Search for the cell housing the specified text and yield its (X, Y) center coordinate. 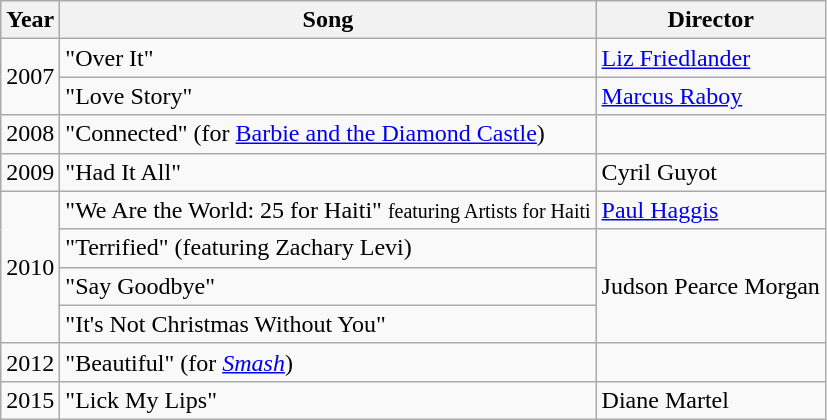
2012 (30, 362)
2015 (30, 400)
Song (328, 20)
Cyril Guyot (710, 172)
"Over It" (328, 58)
"Love Story" (328, 96)
Diane Martel (710, 400)
"It's Not Christmas Without You" (328, 324)
Paul Haggis (710, 210)
"Connected" (for Barbie and the Diamond Castle) (328, 134)
"Beautiful" (for Smash) (328, 362)
Marcus Raboy (710, 96)
2009 (30, 172)
2010 (30, 267)
"We Are the World: 25 for Haiti" featuring Artists for Haiti (328, 210)
"Say Goodbye" (328, 286)
2007 (30, 77)
Director (710, 20)
"Terrified" (featuring Zachary Levi) (328, 248)
Year (30, 20)
"Lick My Lips" (328, 400)
Judson Pearce Morgan (710, 286)
Liz Friedlander (710, 58)
"Had It All" (328, 172)
2008 (30, 134)
